Pinpoint the cell where the given text exists, returning its (X, Y) midpoint coordinate. 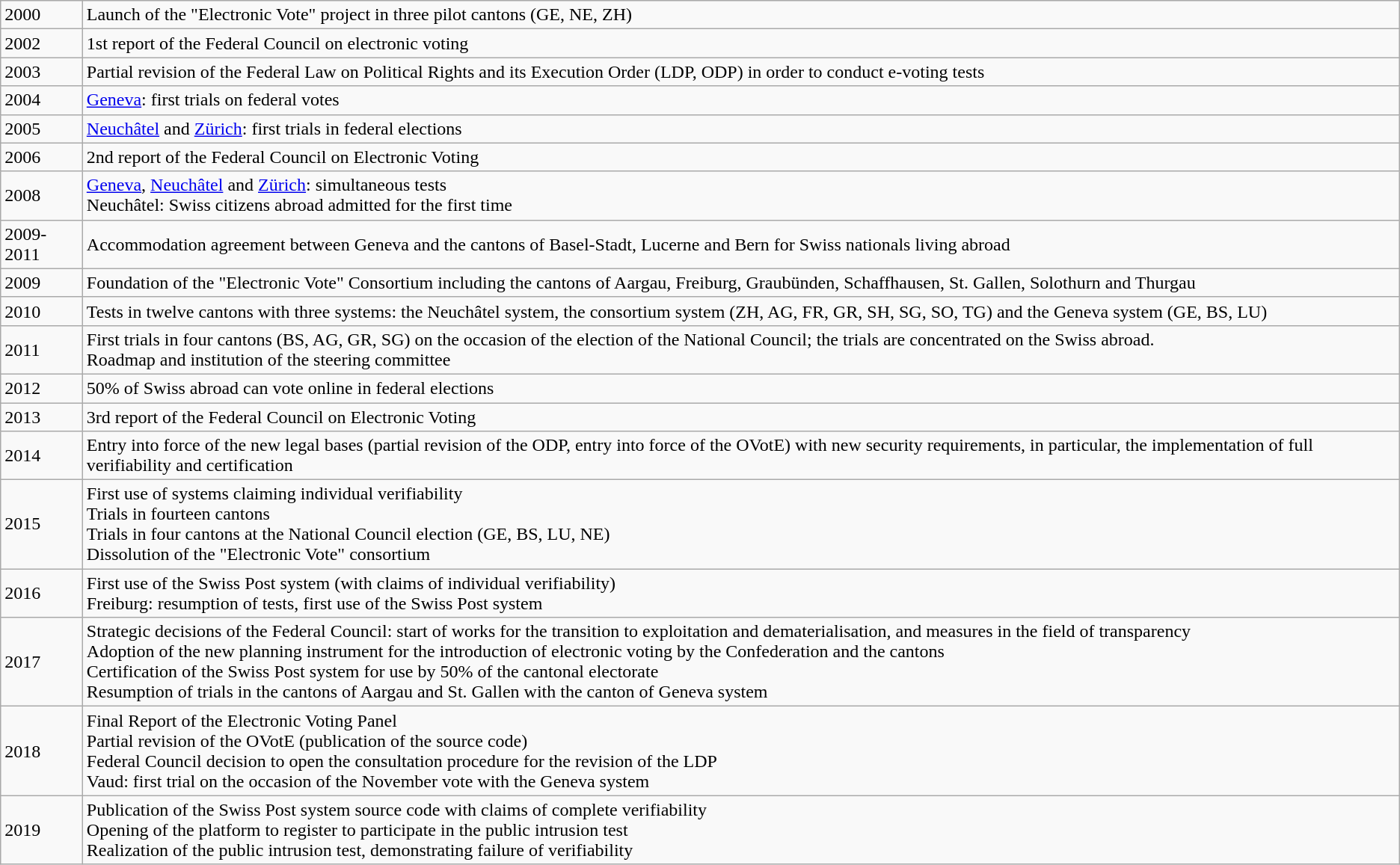
Accommodation agreement between Geneva and the cantons of Basel-Stadt, Lucerne and Bern for Swiss nationals living abroad (740, 244)
3rd report of the Federal Council on Electronic Voting (740, 416)
2010 (42, 311)
2004 (42, 100)
Partial revision of the Federal Law on Political Rights and its Execution Order (LDP, ODP) in order to conduct e-voting tests (740, 72)
2012 (42, 388)
2015 (42, 525)
2006 (42, 157)
2009 (42, 283)
2011 (42, 350)
First use of the Swiss Post system (with claims of individual verifiability)Freiburg: resumption of tests, first use of the Swiss Post system (740, 594)
Foundation of the "Electronic Vote" Consortium including the cantons of Aargau, Freiburg, Graubünden, Schaffhausen, St. Gallen, Solothurn and Thurgau (740, 283)
2002 (42, 43)
2018 (42, 751)
1st report of the Federal Council on electronic voting (740, 43)
2005 (42, 129)
Neuchâtel and Zürich: first trials in federal elections (740, 129)
Geneva, Neuchâtel and Zürich: simultaneous testsNeuchâtel: Swiss citizens abroad admitted for the first time (740, 196)
Geneva: first trials on federal votes (740, 100)
2nd report of the Federal Council on Electronic Voting (740, 157)
2008 (42, 196)
2013 (42, 416)
50% of Swiss abroad can vote online in federal elections (740, 388)
2003 (42, 72)
2019 (42, 830)
2000 (42, 15)
2009-2011 (42, 244)
2016 (42, 594)
2014 (42, 456)
2017 (42, 662)
Launch of the "Electronic Vote" project in three pilot cantons (GE, NE, ZH) (740, 15)
